From the cell containing the given text, extract its center point as (x, y) coordinate. 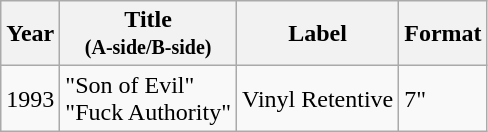
Title (A-side/B-side) (148, 34)
Format (443, 34)
Year (30, 34)
7" (443, 98)
1993 (30, 98)
Vinyl Retentive (317, 98)
"Son of Evil""Fuck Authority" (148, 98)
Label (317, 34)
